Provide the [X, Y] coordinate of the cell's center where the given text is located.  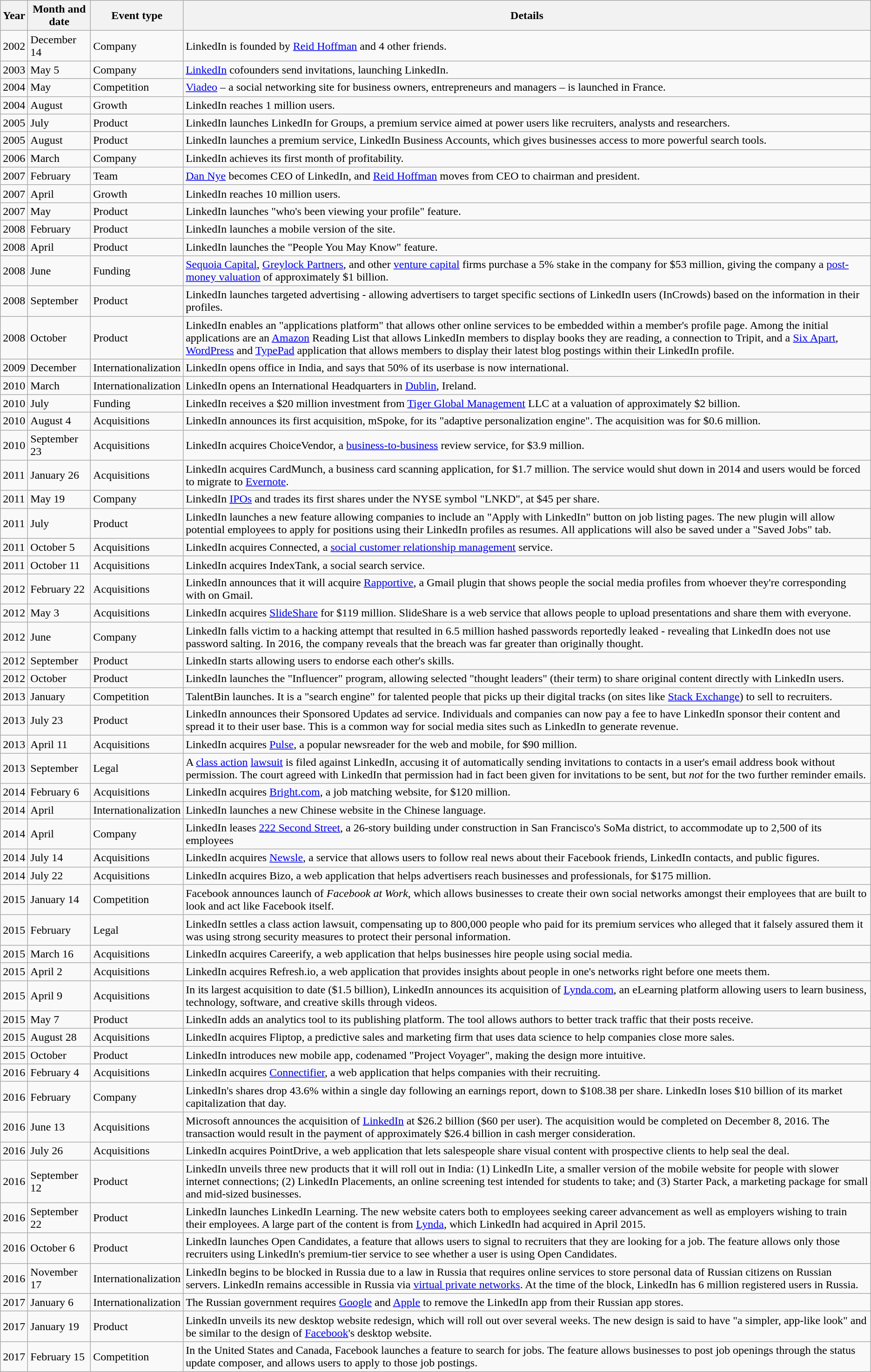
LinkedIn receives a $20 million investment from Tiger Global Management LLC at a valuation of approximately $2 billion. [527, 403]
Month and date [60, 16]
December 14 [60, 46]
2006 [14, 158]
July 14 [60, 858]
LinkedIn launches the "Influencer" program, allowing selected "thought leaders" (their term) to share original content directly with LinkedIn users. [527, 679]
LinkedIn acquires Fliptop, a predictive sales and marketing firm that uses data science to help companies close more sales. [527, 1037]
LinkedIn reaches 1 million users. [527, 105]
LinkedIn acquires Bright.com, a job matching website, for $120 million. [527, 792]
LinkedIn is founded by Reid Hoffman and 4 other friends. [527, 46]
LinkedIn opens office in India, and says that 50% of its userbase is now international. [527, 368]
February 15 [60, 1357]
January 26 [60, 475]
April 2 [60, 971]
February 4 [60, 1073]
LinkedIn cofounders send invitations, launching LinkedIn. [527, 70]
LinkedIn acquires IndexTank, a social search service. [527, 565]
June 13 [60, 1127]
Dan Nye becomes CEO of LinkedIn, and Reid Hoffman moves from CEO to chairman and president. [527, 176]
July 22 [60, 876]
LinkedIn launches the "People You May Know" feature. [527, 247]
LinkedIn acquires Connectifier, a web application that helps companies with their recruiting. [527, 1073]
May 3 [60, 613]
August 4 [60, 421]
Details [527, 16]
LinkedIn launches a mobile version of the site. [527, 229]
LinkedIn launches a premium service, LinkedIn Business Accounts, which gives businesses access to more powerful search tools. [527, 141]
LinkedIn acquires ChoiceVendor, a business-to-business review service, for $3.9 million. [527, 445]
2009 [14, 368]
Team [137, 176]
October 11 [60, 565]
March 16 [60, 954]
LinkedIn acquires Connected, a social customer relationship management service. [527, 547]
September 22 [60, 1218]
LinkedIn acquires PointDrive, a web application that lets salespeople share visual content with prospective clients to help seal the deal. [527, 1151]
January 14 [60, 900]
2003 [14, 70]
LinkedIn launches a new Chinese website in the Chinese language. [527, 810]
November 17 [60, 1278]
LinkedIn achieves its first month of profitability. [527, 158]
LinkedIn acquires Newsle, a service that allows users to follow real news about their Facebook friends, LinkedIn contacts, and public figures. [527, 858]
2002 [14, 46]
January [60, 696]
May 19 [60, 499]
December [60, 368]
Viadeo – a social networking site for business owners, entrepreneurs and managers – is launched in France. [527, 87]
October 5 [60, 547]
April 9 [60, 996]
Year [14, 16]
October 6 [60, 1248]
LinkedIn reaches 10 million users. [527, 194]
LinkedIn introduces new mobile app, codenamed "Project Voyager", making the design more intuitive. [527, 1055]
August 28 [60, 1037]
LinkedIn adds an analytics tool to its publishing platform. The tool allows authors to better track traffic that their posts receive. [527, 1020]
LinkedIn acquires SlideShare for $119 million. SlideShare is a web service that allows people to upload presentations and share them with everyone. [527, 613]
LinkedIn acquires Careerify, a web application that helps businesses hire people using social media. [527, 954]
LinkedIn announces its first acquisition, mSpoke, for its "adaptive personalization engine". The acquisition was for $0.6 million. [527, 421]
February 6 [60, 792]
May 5 [60, 70]
LinkedIn acquires Bizo, a web application that helps advertisers reach businesses and professionals, for $175 million. [527, 876]
The Russian government requires Google and Apple to remove the LinkedIn app from their Russian app stores. [527, 1302]
LinkedIn acquires Pulse, a popular newsreader for the web and mobile, for $90 million. [527, 744]
September 12 [60, 1181]
January 6 [60, 1302]
Event type [137, 16]
July 26 [60, 1151]
LinkedIn opens an International Headquarters in Dublin, Ireland. [527, 386]
LinkedIn starts allowing users to endorse each other's skills. [527, 661]
July 23 [60, 720]
February 22 [60, 589]
April 11 [60, 744]
LinkedIn IPOs and trades its first shares under the NYSE symbol "LNKD", at $45 per share. [527, 499]
January 19 [60, 1326]
September 23 [60, 445]
May 7 [60, 1020]
LinkedIn launches "who's been viewing your profile" feature. [527, 211]
LinkedIn acquires Refresh.io, a web application that provides insights about people in one's networks right before one meets them. [527, 971]
LinkedIn launches LinkedIn for Groups, a premium service aimed at power users like recruiters, analysts and researchers. [527, 123]
